Capture the cell that displays the provided text and extract its [x, y] central coordinate. 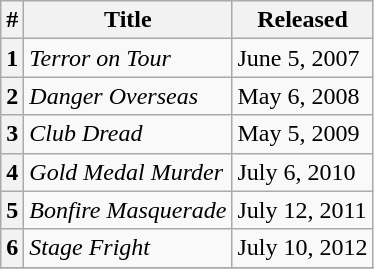
Title [128, 20]
6 [12, 248]
Club Dread [128, 134]
Danger Overseas [128, 96]
July 10, 2012 [302, 248]
Terror on Tour [128, 58]
4 [12, 172]
# [12, 20]
1 [12, 58]
3 [12, 134]
Released [302, 20]
June 5, 2007 [302, 58]
May 5, 2009 [302, 134]
July 6, 2010 [302, 172]
July 12, 2011 [302, 210]
Bonfire Masquerade [128, 210]
5 [12, 210]
May 6, 2008 [302, 96]
Stage Fright [128, 248]
2 [12, 96]
Gold Medal Murder [128, 172]
